From the cell containing the given text, extract its center point as [x, y] coordinate. 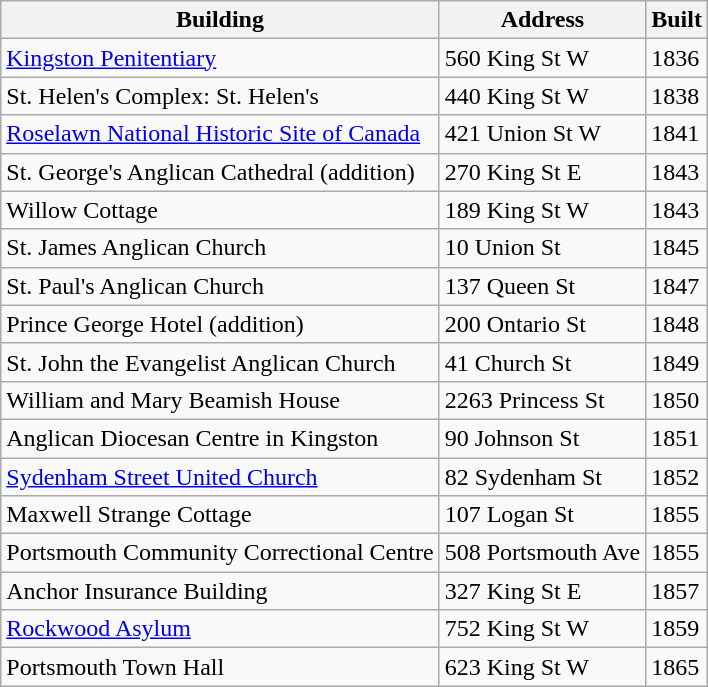
440 King St W [542, 96]
Roselawn National Historic Site of Canada [220, 134]
508 Portsmouth Ave [542, 553]
1841 [677, 134]
St. George's Anglican Cathedral (addition) [220, 172]
Built [677, 20]
St. John the Evangelist Anglican Church [220, 362]
William and Mary Beamish House [220, 400]
623 King St W [542, 667]
St. Helen's Complex: St. Helen's [220, 96]
41 Church St [542, 362]
1836 [677, 58]
1865 [677, 667]
1859 [677, 629]
200 Ontario St [542, 324]
Anglican Diocesan Centre in Kingston [220, 438]
270 King St E [542, 172]
Sydenham Street United Church [220, 477]
82 Sydenham St [542, 477]
10 Union St [542, 248]
Address [542, 20]
1848 [677, 324]
Willow Cottage [220, 210]
560 King St W [542, 58]
107 Logan St [542, 515]
Maxwell Strange Cottage [220, 515]
327 King St E [542, 591]
1852 [677, 477]
St. Paul's Anglican Church [220, 286]
St. James Anglican Church [220, 248]
Portsmouth Town Hall [220, 667]
1857 [677, 591]
1845 [677, 248]
2263 Princess St [542, 400]
421 Union St W [542, 134]
Anchor Insurance Building [220, 591]
189 King St W [542, 210]
1847 [677, 286]
Portsmouth Community Correctional Centre [220, 553]
1850 [677, 400]
752 King St W [542, 629]
Prince George Hotel (addition) [220, 324]
Building [220, 20]
137 Queen St [542, 286]
1849 [677, 362]
1851 [677, 438]
90 Johnson St [542, 438]
Kingston Penitentiary [220, 58]
1838 [677, 96]
Rockwood Asylum [220, 629]
